From the cell containing the given text, extract its center point as (X, Y) coordinate. 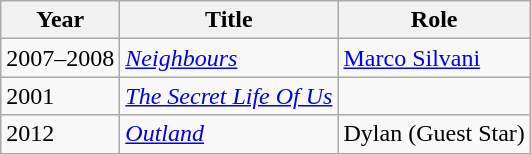
Marco Silvani (434, 58)
Neighbours (229, 58)
2007–2008 (60, 58)
Role (434, 20)
Year (60, 20)
Title (229, 20)
2001 (60, 96)
The Secret Life Of Us (229, 96)
Dylan (Guest Star) (434, 134)
Outland (229, 134)
2012 (60, 134)
